Pinpoint the cell where the given text exists, returning its [X, Y] midpoint coordinate. 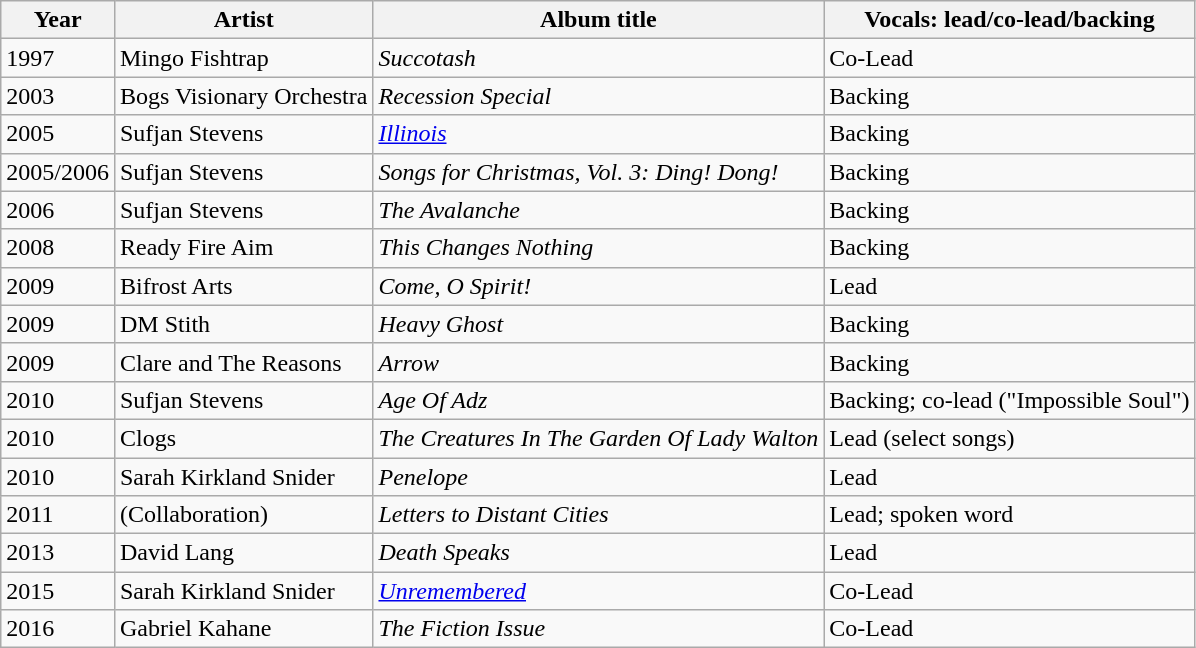
Lead (select songs) [1010, 438]
Recession Special [598, 96]
Death Speaks [598, 553]
Illinois [598, 134]
Clogs [243, 438]
Lead; spoken word [1010, 515]
2016 [58, 629]
2008 [58, 248]
2011 [58, 515]
2013 [58, 553]
Backing; co-lead ("Impossible Soul") [1010, 400]
This Changes Nothing [598, 248]
Age Of Adz [598, 400]
1997 [58, 58]
Songs for Christmas, Vol. 3: Ding! Dong! [598, 172]
Unremembered [598, 591]
The Creatures In The Garden Of Lady Walton [598, 438]
Year [58, 20]
2015 [58, 591]
Mingo Fishtrap [243, 58]
2006 [58, 210]
Letters to Distant Cities [598, 515]
2003 [58, 96]
Arrow [598, 362]
Bifrost Arts [243, 286]
Clare and The Reasons [243, 362]
Vocals: lead/co-lead/backing [1010, 20]
2005 [58, 134]
Gabriel Kahane [243, 629]
David Lang [243, 553]
Heavy Ghost [598, 324]
The Avalanche [598, 210]
Succotash [598, 58]
Penelope [598, 477]
The Fiction Issue [598, 629]
2005/2006 [58, 172]
Ready Fire Aim [243, 248]
Album title [598, 20]
DM Stith [243, 324]
(Collaboration) [243, 515]
Bogs Visionary Orchestra [243, 96]
Artist [243, 20]
Come, O Spirit! [598, 286]
